Locate the cell with the specified text and output its (X, Y) center coordinate. 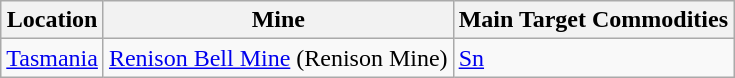
Renison Bell Mine (Renison Mine) (278, 58)
Sn (593, 58)
Location (52, 20)
Main Target Commodities (593, 20)
Tasmania (52, 58)
Mine (278, 20)
